Find where the given text appears and provide that cell's center as [X, Y] coordinate. 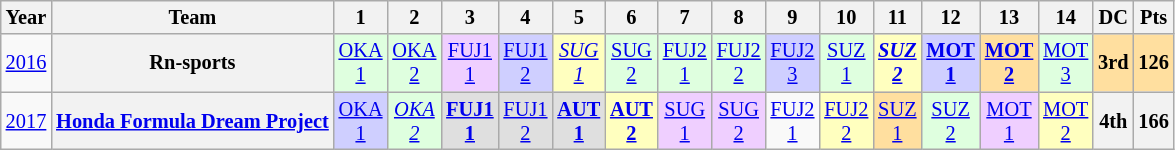
Rn-sports [192, 63]
2016 [26, 63]
Pts [1153, 17]
126 [1153, 63]
5 [578, 17]
6 [632, 17]
DC [1113, 17]
2017 [26, 121]
14 [1066, 17]
11 [897, 17]
MOT3 [1066, 63]
AUT2 [632, 121]
2 [414, 17]
4th [1113, 121]
Year [26, 17]
13 [1009, 17]
FUJ23 [793, 63]
Team [192, 17]
AUT1 [578, 121]
3rd [1113, 63]
12 [950, 17]
10 [846, 17]
Honda Formula Dream Project [192, 121]
3 [470, 17]
4 [526, 17]
8 [739, 17]
1 [361, 17]
166 [1153, 121]
9 [793, 17]
7 [685, 17]
